Capture the cell that displays the provided text and extract its [X, Y] central coordinate. 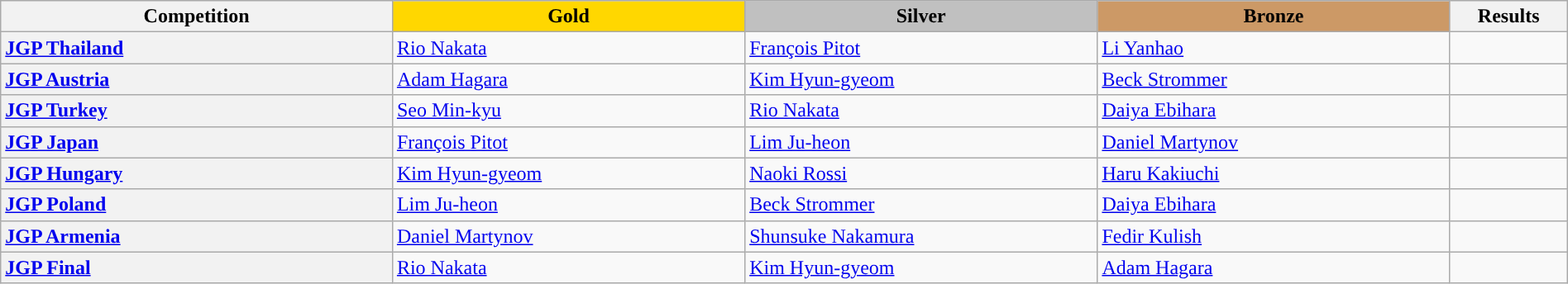
JGP Poland [197, 205]
Bronze [1274, 17]
JGP Japan [197, 142]
Competition [197, 17]
Seo Min-kyu [568, 111]
Results [1508, 17]
Haru Kakiuchi [1274, 173]
Naoki Rossi [921, 173]
JGP Austria [197, 79]
JGP Turkey [197, 111]
JGP Thailand [197, 48]
JGP Final [197, 267]
Li Yanhao [1274, 48]
JGP Armenia [197, 236]
Shunsuke Nakamura [921, 236]
Gold [568, 17]
Fedir Kulish [1274, 236]
JGP Hungary [197, 173]
Silver [921, 17]
